Scan for the cell matching the given text and deliver its (x, y) coordinate at center. 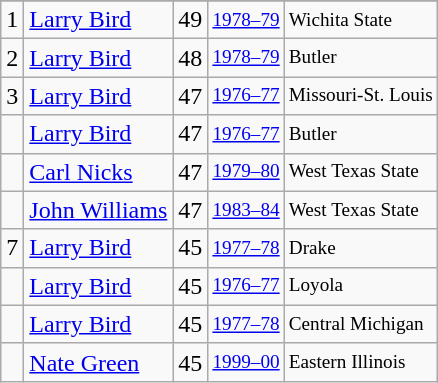
1983–84 (246, 210)
Wichita State (360, 20)
7 (12, 248)
Eastern Illinois (360, 362)
Loyola (360, 286)
Carl Nicks (98, 172)
1 (12, 20)
2 (12, 58)
3 (12, 96)
1979–80 (246, 172)
Central Michigan (360, 324)
48 (190, 58)
John Williams (98, 210)
Missouri-St. Louis (360, 96)
Drake (360, 248)
Nate Green (98, 362)
1999–00 (246, 362)
49 (190, 20)
